For the text-containing cell, return its midpoint in [X, Y] coordinate format. 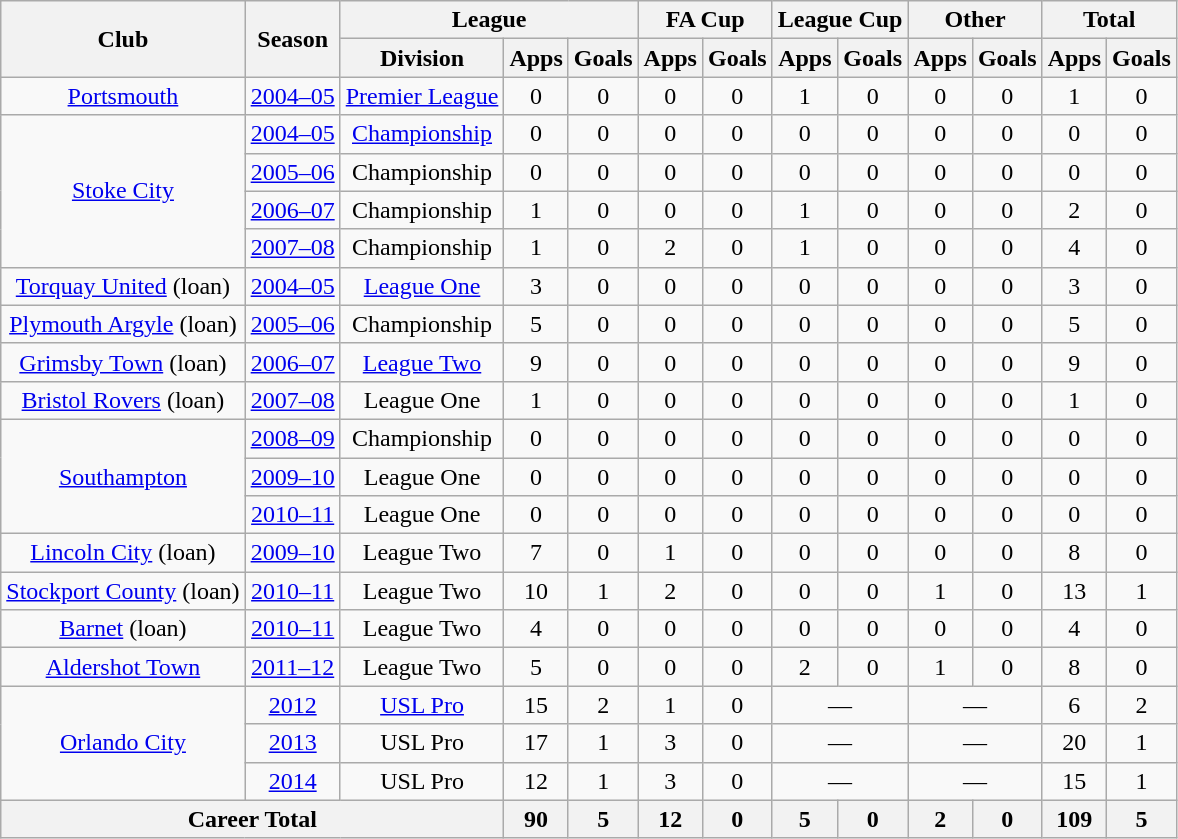
Plymouth Argyle (loan) [123, 324]
League Cup [840, 20]
Other [975, 20]
2013 [292, 743]
Career Total [252, 819]
2011–12 [292, 667]
League [489, 20]
Aldershot Town [123, 667]
Season [292, 39]
2012 [292, 705]
6 [1074, 705]
2014 [292, 781]
Barnet (loan) [123, 629]
Lincoln City (loan) [123, 553]
Stockport County (loan) [123, 591]
Premier League [422, 96]
Stoke City [123, 191]
Club [123, 39]
17 [536, 743]
109 [1074, 819]
Portsmouth [123, 96]
Southampton [123, 476]
FA Cup [705, 20]
20 [1074, 743]
Division [422, 58]
90 [536, 819]
Grimsby Town (loan) [123, 362]
10 [536, 591]
2008–09 [292, 438]
7 [536, 553]
13 [1074, 591]
Orlando City [123, 743]
Total [1109, 20]
Torquay United (loan) [123, 286]
Bristol Rovers (loan) [123, 400]
